Capture the cell that displays the provided text and extract its [x, y] central coordinate. 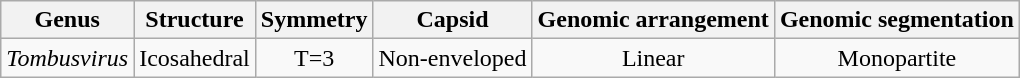
Genomic arrangement [653, 20]
Linear [653, 58]
Icosahedral [195, 58]
Genomic segmentation [896, 20]
Tombusvirus [68, 58]
Capsid [452, 20]
T=3 [314, 58]
Genus [68, 20]
Monopartite [896, 58]
Symmetry [314, 20]
Structure [195, 20]
Non-enveloped [452, 58]
